Find where the given text appears and provide that cell's center as (x, y) coordinate. 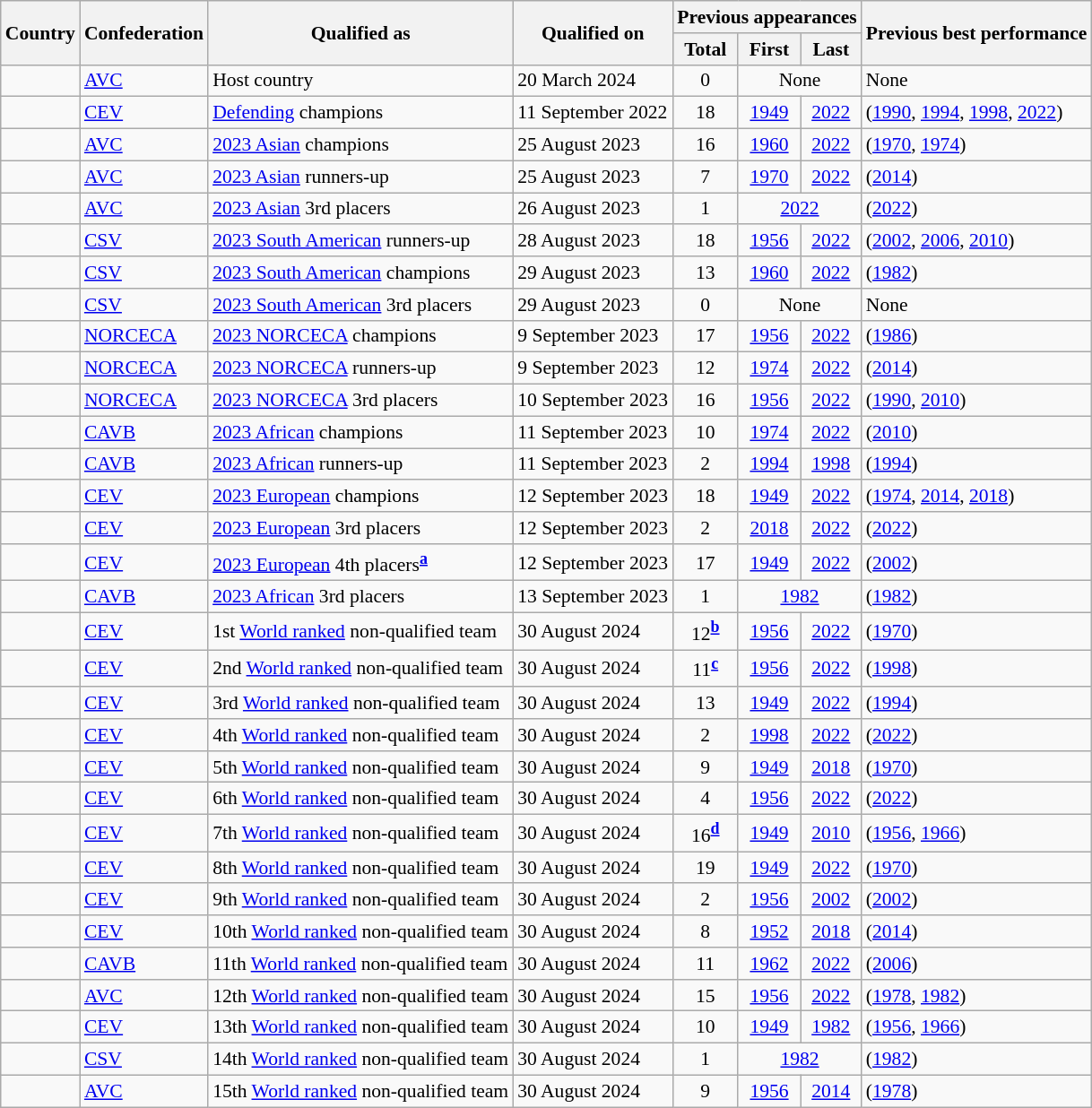
(1986) (977, 336)
1994 (769, 464)
4 (705, 799)
11th World ranked non-qualified team (360, 964)
10 September 2023 (593, 401)
13 September 2023 (593, 597)
2023 European 3rd placers (360, 528)
2023 African champions (360, 432)
14th World ranked non-qualified team (360, 1060)
2023 South American 3rd placers (360, 305)
2023 South American runners-up (360, 241)
2023 NORCECA runners-up (360, 368)
(2002, 2006, 2010) (977, 241)
8 (705, 931)
First (769, 49)
8th World ranked non-qualified team (360, 868)
Host country (360, 81)
(1990, 1994, 1998, 2022) (977, 113)
2023 African 3rd placers (360, 597)
20 March 2024 (593, 81)
2023 African runners-up (360, 464)
2002 (831, 900)
(1974, 2014, 2018) (977, 497)
2023 NORCECA champions (360, 336)
3rd World ranked non-qualified team (360, 703)
2023 European 4th placersa (360, 563)
12b (705, 631)
2023 European champions (360, 497)
(2010) (977, 432)
15th World ranked non-qualified team (360, 1092)
Qualified on (593, 32)
26 August 2023 (593, 209)
Country (40, 32)
1st World ranked non-qualified team (360, 631)
2023 South American champions (360, 273)
Previous appearances (767, 17)
2nd World ranked non-qualified team (360, 669)
Defending champions (360, 113)
13th World ranked non-qualified team (360, 1027)
(1978, 1982) (977, 996)
Confederation (143, 32)
12th World ranked non-qualified team (360, 996)
1970 (769, 177)
10th World ranked non-qualified team (360, 931)
15 (705, 996)
28 August 2023 (593, 241)
5th World ranked non-qualified team (360, 767)
6th World ranked non-qualified team (360, 799)
(1970, 1974) (977, 145)
Qualified as (360, 32)
7 (705, 177)
11c (705, 669)
(1990, 2010) (977, 401)
2010 (831, 834)
1962 (769, 964)
9th World ranked non-qualified team (360, 900)
12 (705, 368)
Previous best performance (977, 32)
2023 Asian runners-up (360, 177)
4th World ranked non-qualified team (360, 735)
(2006) (977, 964)
(1978) (977, 1092)
2014 (831, 1092)
11 (705, 964)
Last (831, 49)
11 September 2022 (593, 113)
(1998) (977, 669)
7th World ranked non-qualified team (360, 834)
1952 (769, 931)
19 (705, 868)
16d (705, 834)
Total (705, 49)
2023 NORCECA 3rd placers (360, 401)
2023 Asian 3rd placers (360, 209)
2023 Asian champions (360, 145)
